Capture the cell that displays the provided text and extract its [x, y] central coordinate. 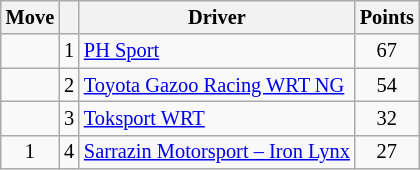
4 [69, 152]
54 [387, 85]
Toksport WRT [217, 118]
27 [387, 152]
PH Sport [217, 51]
32 [387, 118]
3 [69, 118]
Toyota Gazoo Racing WRT NG [217, 85]
Move [30, 17]
67 [387, 51]
2 [69, 85]
Points [387, 17]
Driver [217, 17]
Sarrazin Motorsport – Iron Lynx [217, 152]
